Determine the (x, y) coordinate at the center of the cell enclosing the given text.  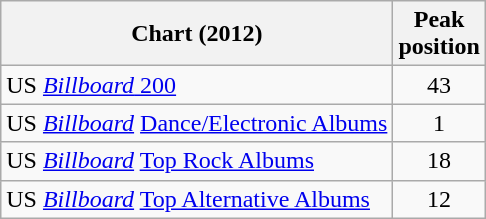
1 (439, 123)
18 (439, 161)
Peakposition (439, 34)
43 (439, 85)
US Billboard 200 (197, 85)
Chart (2012) (197, 34)
US Billboard Top Alternative Albums (197, 199)
US Billboard Dance/Electronic Albums (197, 123)
US Billboard Top Rock Albums (197, 161)
12 (439, 199)
